Locate the cell with the specified text and output its [x, y] center coordinate. 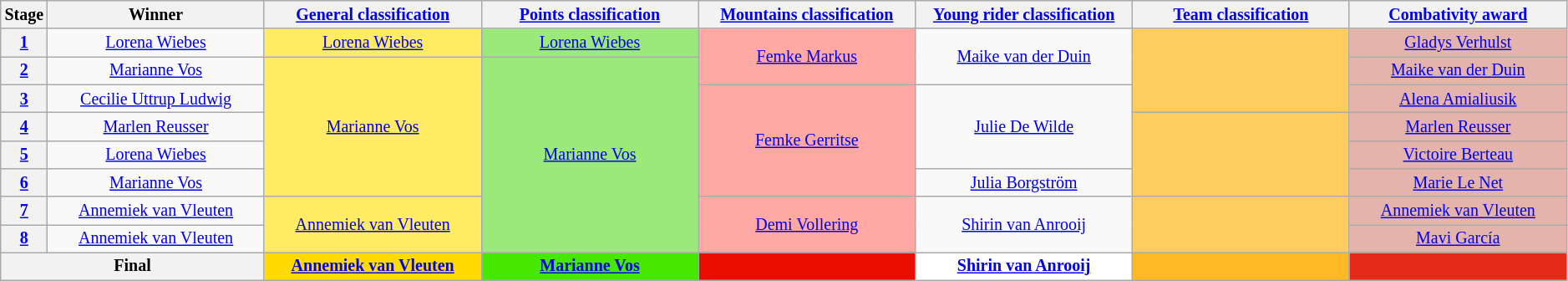
General classification [373, 15]
Points classification [590, 15]
Winner [155, 15]
5 [24, 154]
Combativity award [1458, 15]
Mountains classification [807, 15]
6 [24, 182]
Final [132, 266]
Julie De Wilde [1024, 126]
Julia Borgström [1024, 182]
Gladys Verhulst [1458, 43]
Team classification [1241, 15]
1 [24, 43]
2 [24, 70]
Marie Le Net [1458, 182]
Alena Amialiusik [1458, 99]
Young rider classification [1024, 15]
8 [24, 239]
Stage [24, 15]
Demi Vollering [807, 224]
3 [24, 99]
Mavi García [1458, 239]
Victoire Berteau [1458, 154]
Femke Gerritse [807, 140]
4 [24, 127]
7 [24, 211]
Femke Markus [807, 57]
Cecilie Uttrup Ludwig [155, 99]
